Identify which cell holds the provided text, then report its (X, Y) central coordinate. 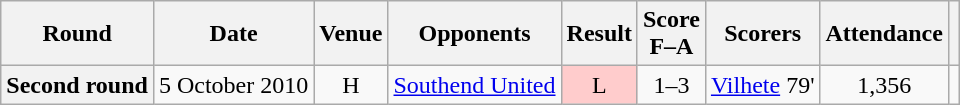
1–3 (671, 85)
Result (599, 34)
Second round (78, 85)
1,356 (884, 85)
Southend United (474, 85)
5 October 2010 (233, 85)
Vilhete 79' (762, 85)
Round (78, 34)
H (351, 85)
Venue (351, 34)
Opponents (474, 34)
L (599, 85)
Date (233, 34)
Scorers (762, 34)
Attendance (884, 34)
ScoreF–A (671, 34)
